Provide the (X, Y) coordinate of the cell's center where the given text is located.  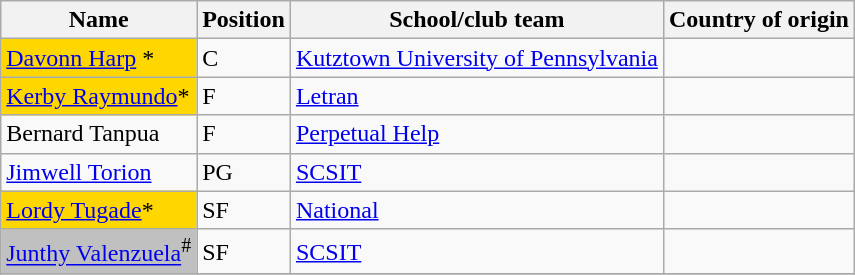
Bernard Tanpua (99, 134)
Kerby Raymundo* (99, 96)
National (476, 210)
Position (244, 20)
Perpetual Help (476, 134)
PG (244, 172)
Davonn Harp * (99, 58)
Country of origin (758, 20)
Jimwell Torion (99, 172)
Letran (476, 96)
Kutztown University of Pennsylvania (476, 58)
Junthy Valenzuela# (99, 252)
Lordy Tugade* (99, 210)
Name (99, 20)
School/club team (476, 20)
C (244, 58)
